Find where the given text appears and provide that cell's center as [X, Y] coordinate. 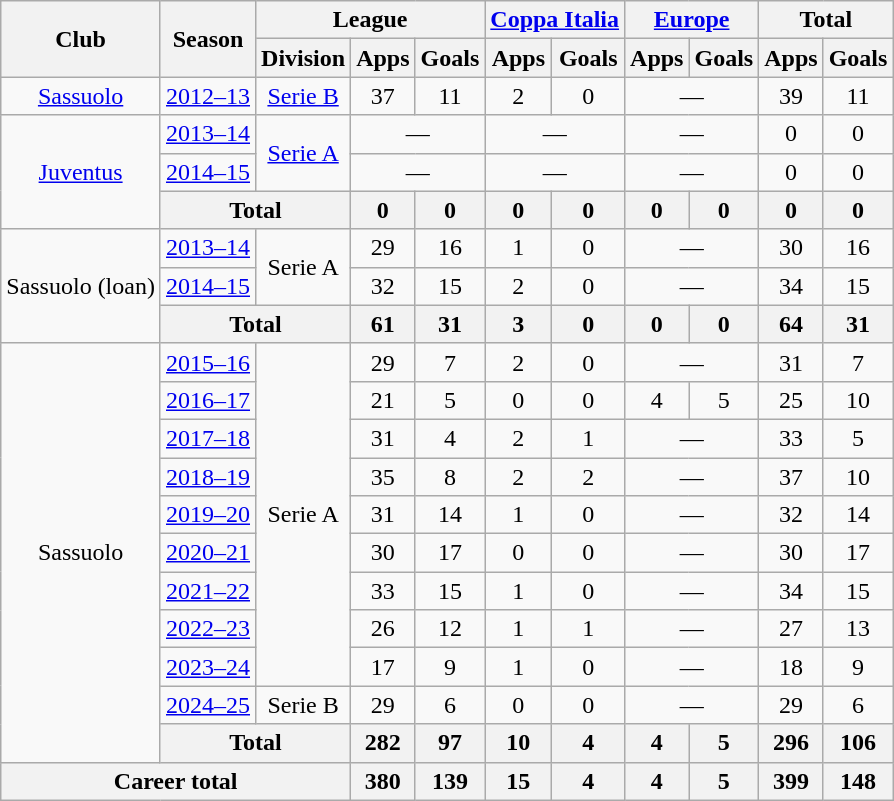
2017–18 [208, 438]
64 [791, 324]
Division [304, 58]
380 [383, 781]
2016–17 [208, 400]
148 [858, 781]
2023–24 [208, 667]
2019–20 [208, 515]
61 [383, 324]
Juventus [81, 172]
106 [858, 743]
Season [208, 39]
2015–16 [208, 362]
25 [791, 400]
2024–25 [208, 705]
12 [450, 629]
League [370, 20]
2022–23 [208, 629]
21 [383, 400]
3 [518, 324]
Europe [692, 20]
2020–21 [208, 553]
26 [383, 629]
Coppa Italia [555, 20]
296 [791, 743]
2012–13 [208, 96]
139 [450, 781]
282 [383, 743]
399 [791, 781]
Club [81, 39]
18 [791, 667]
Sassuolo (loan) [81, 286]
35 [383, 477]
13 [858, 629]
8 [450, 477]
2021–22 [208, 591]
27 [791, 629]
2018–19 [208, 477]
Career total [176, 781]
39 [791, 96]
97 [450, 743]
